Provide the [x, y] coordinate of the cell's center where the given text is located.  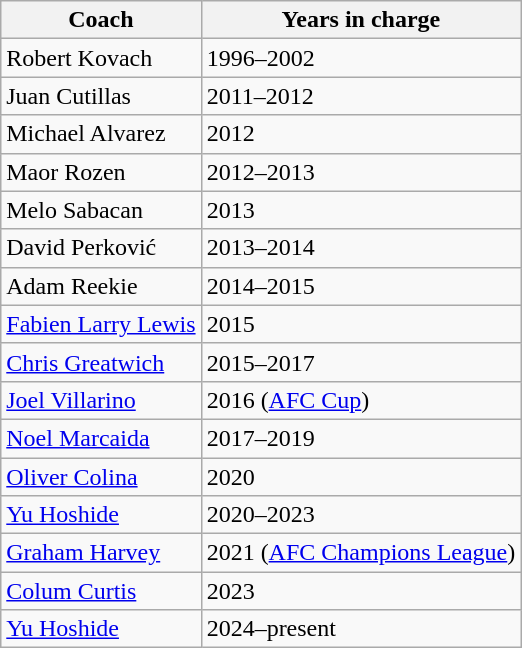
Fabien Larry Lewis [101, 324]
Michael Alvarez [101, 134]
Colum Curtis [101, 591]
Joel Villarino [101, 400]
1996–2002 [361, 58]
2012–2013 [361, 172]
David Perković [101, 248]
2020–2023 [361, 515]
Noel Marcaida [101, 438]
Coach [101, 20]
Oliver Colina [101, 477]
2016 (AFC Cup) [361, 400]
2012 [361, 134]
Melo Sabacan [101, 210]
2020 [361, 477]
2013 [361, 210]
2015 [361, 324]
2011–2012 [361, 96]
Graham Harvey [101, 553]
2021 (AFC Champions League) [361, 553]
Juan Cutillas [101, 96]
2024–present [361, 629]
2023 [361, 591]
2015–2017 [361, 362]
Maor Rozen [101, 172]
Years in charge [361, 20]
2014–2015 [361, 286]
Adam Reekie [101, 286]
2013–2014 [361, 248]
Robert Kovach [101, 58]
Chris Greatwich [101, 362]
2017–2019 [361, 438]
